Return the (x, y) coordinate for the center point of the cell that contains the specified text.  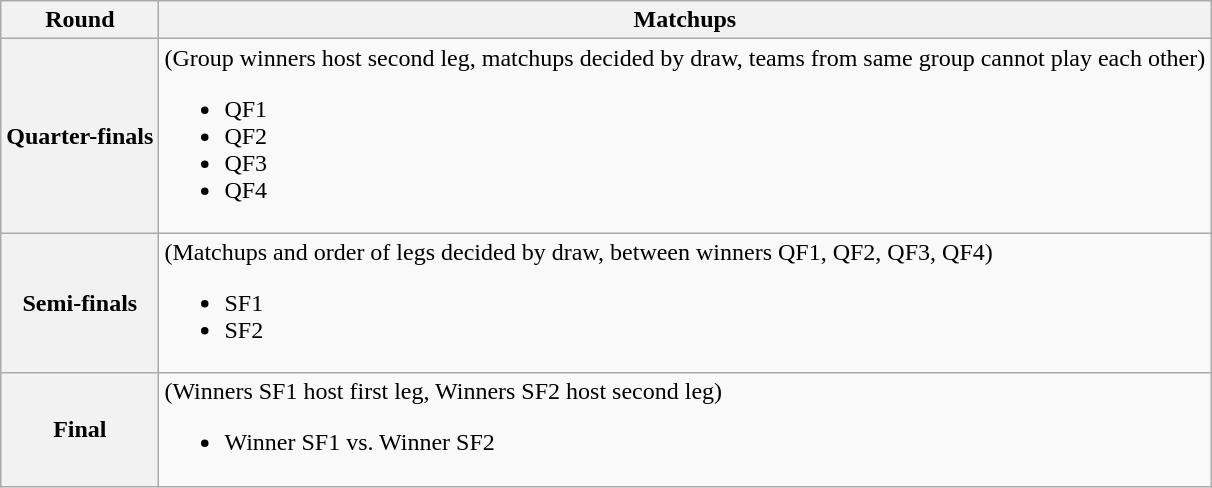
Quarter-finals (80, 136)
Matchups (685, 20)
Final (80, 430)
Round (80, 20)
(Winners SF1 host first leg, Winners SF2 host second leg)Winner SF1 vs. Winner SF2 (685, 430)
(Group winners host second leg, matchups decided by draw, teams from same group cannot play each other)QF1QF2QF3QF4 (685, 136)
Semi-finals (80, 303)
(Matchups and order of legs decided by draw, between winners QF1, QF2, QF3, QF4)SF1SF2 (685, 303)
